Return (X, Y) of the center of cell containing provided text 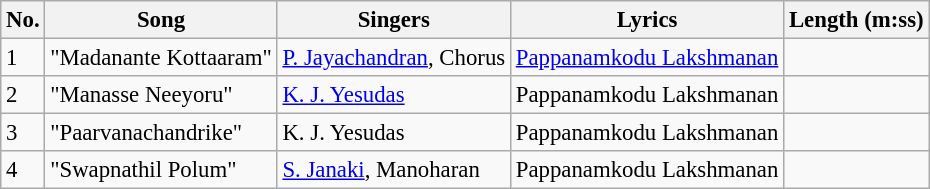
"Madanante Kottaaram" (161, 58)
1 (23, 58)
2 (23, 95)
Singers (394, 20)
3 (23, 133)
Lyrics (646, 20)
"Swapnathil Polum" (161, 170)
Length (m:ss) (856, 20)
S. Janaki, Manoharan (394, 170)
"Manasse Neeyoru" (161, 95)
4 (23, 170)
P. Jayachandran, Chorus (394, 58)
No. (23, 20)
Song (161, 20)
"Paarvanachandrike" (161, 133)
